Detect which cell encompasses the target text, then output its [X, Y] center coordinate. 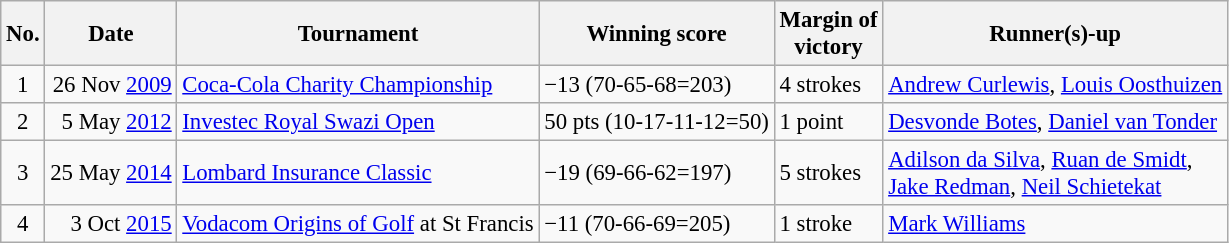
Vodacom Origins of Golf at St Francis [358, 224]
1 point [828, 122]
Desvonde Botes, Daniel van Tonder [1056, 122]
50 pts (10-17-11-12=50) [656, 122]
26 Nov 2009 [111, 85]
Adilson da Silva, Ruan de Smidt, Jake Redman, Neil Schietekat [1056, 174]
Date [111, 34]
Margin ofvictory [828, 34]
No. [23, 34]
25 May 2014 [111, 174]
1 stroke [828, 224]
5 strokes [828, 174]
4 [23, 224]
4 strokes [828, 85]
Winning score [656, 34]
Coca-Cola Charity Championship [358, 85]
2 [23, 122]
Lombard Insurance Classic [358, 174]
−19 (69-66-62=197) [656, 174]
3 [23, 174]
Runner(s)-up [1056, 34]
−11 (70-66-69=205) [656, 224]
Investec Royal Swazi Open [358, 122]
Tournament [358, 34]
Mark Williams [1056, 224]
3 Oct 2015 [111, 224]
1 [23, 85]
Andrew Curlewis, Louis Oosthuizen [1056, 85]
5 May 2012 [111, 122]
−13 (70-65-68=203) [656, 85]
